From the cell containing the given text, extract its center point as [x, y] coordinate. 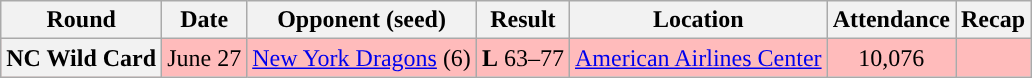
Result [522, 20]
American Airlines Center [698, 58]
10,076 [891, 58]
Location [698, 20]
Opponent (seed) [362, 20]
New York Dragons (6) [362, 58]
Attendance [891, 20]
Round [82, 20]
June 27 [204, 58]
NC Wild Card [82, 58]
Recap [994, 20]
L 63–77 [522, 58]
Date [204, 20]
